Capture the cell that displays the provided text and extract its [X, Y] central coordinate. 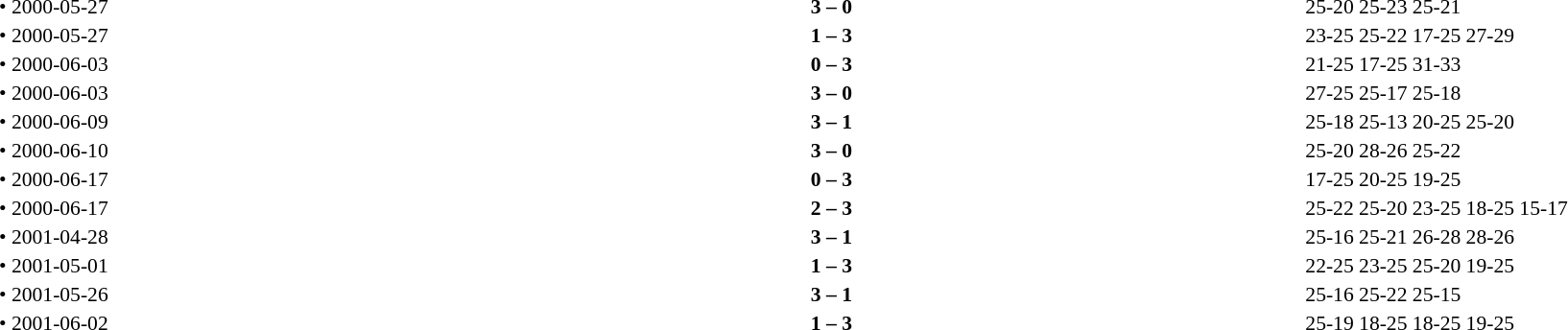
2 – 3 [832, 208]
